Search for the cell housing the specified text and yield its [x, y] center coordinate. 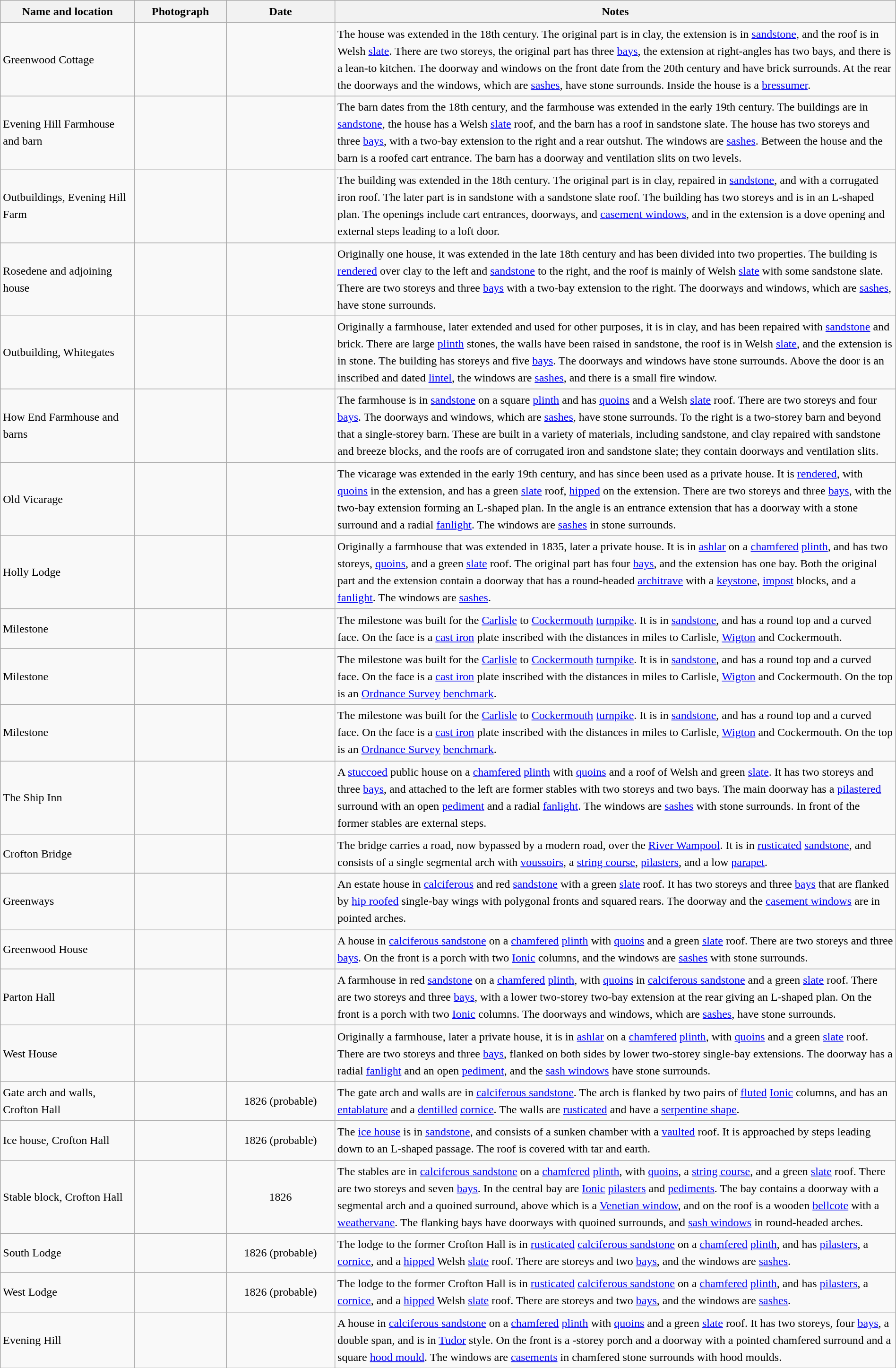
Rosedene and adjoining house [68, 279]
South Lodge [68, 1253]
Greenways [68, 902]
West Lodge [68, 1292]
How End Farmhouse and barns [68, 425]
1826 [281, 1197]
West House [68, 1053]
Evening Hill [68, 1340]
The Ship Inn [68, 798]
Greenwood Cottage [68, 60]
Outbuilding, Whitegates [68, 353]
Notes [615, 11]
Parton Hall [68, 997]
Gate arch and walls, Crofton Hall [68, 1101]
Greenwood House [68, 949]
Old Vicarage [68, 499]
Stable block, Crofton Hall [68, 1197]
Evening Hill Farmhouse and barn [68, 132]
Crofton Bridge [68, 854]
Ice house, Crofton Hall [68, 1140]
Name and location [68, 11]
Holly Lodge [68, 572]
Date [281, 11]
Photograph [181, 11]
Outbuildings, Evening Hill Farm [68, 206]
